Provide the (x, y) coordinate of the cell's center where the given text is located.  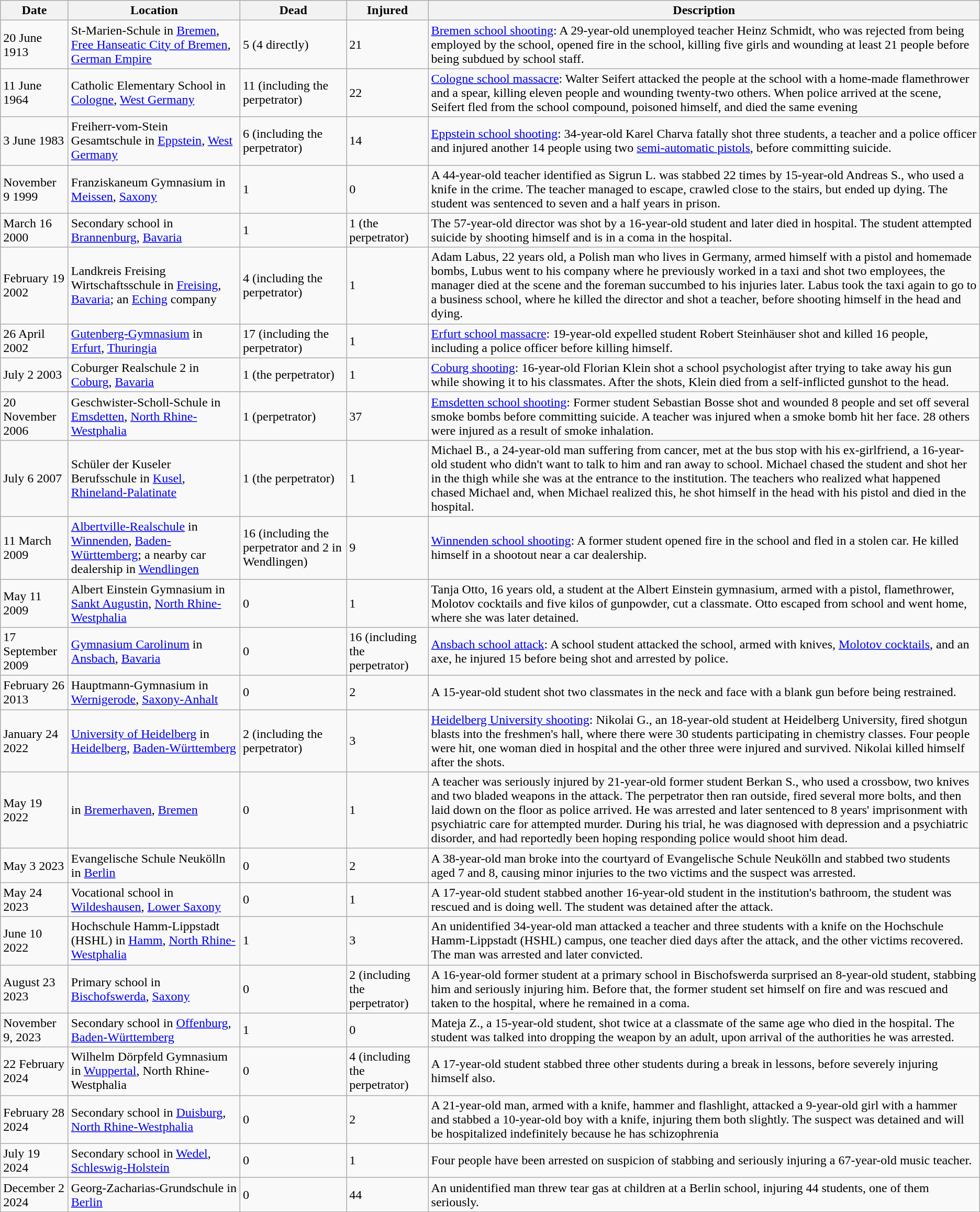
6 (including the perpetrator) (293, 141)
20 June 1913 (35, 45)
16 (including the perpetrator and 2 in Wendlingen) (293, 548)
Catholic Elementary School in Cologne, West Germany (154, 93)
Secondary school in Wedel, Schleswig-Holstein (154, 1161)
Geschwister-Scholl-Schule in Emsdetten, North Rhine-Westphalia (154, 416)
Date (35, 10)
3 June 1983 (35, 141)
May 11 2009 (35, 603)
37 (387, 416)
11 (including the perpetrator) (293, 93)
Secondary school in Duisburg, North Rhine-Westphalia (154, 1119)
January 24 2022 (35, 741)
Four people have been arrested on suspicion of stabbing and seriously injuring a 67-year-old music teacher. (704, 1161)
Gutenberg-Gymnasium in Erfurt, Thuringia (154, 340)
Erfurt school massacre: 19-year-old expelled student Robert Steinhäuser shot and killed 16 people, including a police officer before killing himself. (704, 340)
Evangelische Schule Neukölln in Berlin (154, 865)
Coburger Realschule 2 in Coburg, Bavaria (154, 375)
26 April 2002 (35, 340)
17 September 2009 (35, 652)
Georg-Zacharias-Grundschule in Berlin (154, 1194)
1 (perpetrator) (293, 416)
Secondary school in Brannenburg, Bavaria (154, 230)
November 9, 2023 (35, 1030)
November 9 1999 (35, 189)
Albertville-Realschule in Winnenden, Baden-Württemberg; a nearby car dealership in Wendlingen (154, 548)
11 March 2009 (35, 548)
May 19 2022 (35, 810)
22 February 2024 (35, 1071)
21 (387, 45)
July 6 2007 (35, 478)
June 10 2022 (35, 941)
February 19 2002 (35, 285)
in Bremerhaven, Bremen (154, 810)
December 2 2024 (35, 1194)
May 3 2023 (35, 865)
Secondary school in Offenburg, Baden-Württemberg (154, 1030)
Freiherr-vom-Stein Gesamtschule in Eppstein, West Germany (154, 141)
Injured (387, 10)
14 (387, 141)
11 June 1964 (35, 93)
August 23 2023 (35, 989)
A 17-year-old student stabbed three other students during a break in lessons, before severely injuring himself also. (704, 1071)
Schüler der Kuseler Berufsschule in Kusel, Rhineland-Palatinate (154, 478)
Franziskaneum Gymnasium in Meissen, Saxony (154, 189)
February 26 2013 (35, 692)
Primary school in Bischofswerda, Saxony (154, 989)
17 (including the perpetrator) (293, 340)
July 19 2024 (35, 1161)
Description (704, 10)
An unidentified man threw tear gas at children at a Berlin school, injuring 44 students, one of them seriously. (704, 1194)
44 (387, 1194)
22 (387, 93)
20 November 2006 (35, 416)
St-Marien-Schule in Bremen, Free Hanseatic City of Bremen, German Empire (154, 45)
March 16 2000 (35, 230)
Gymnasium Carolinum in Ansbach, Bavaria (154, 652)
July 2 2003 (35, 375)
Vocational school in Wildeshausen, Lower Saxony (154, 900)
16 (including the perpetrator) (387, 652)
Hauptmann-Gymnasium in Wernigerode, Saxony-Anhalt (154, 692)
Albert Einstein Gymnasium in Sankt Augustin, North Rhine-Westphalia (154, 603)
Dead (293, 10)
University of Heidelberg in Heidelberg, Baden-Württemberg (154, 741)
Hochschule Hamm-Lippstadt (HSHL) in Hamm, North Rhine-Westphalia (154, 941)
Location (154, 10)
Wilhelm Dörpfeld Gymnasium in Wuppertal, North Rhine-Westphalia (154, 1071)
9 (387, 548)
May 24 2023 (35, 900)
A 15-year-old student shot two classmates in the neck and face with a blank gun before being restrained. (704, 692)
February 28 2024 (35, 1119)
5 (4 directly) (293, 45)
Landkreis Freising Wirtschaftsschule in Freising, Bavaria; an Eching company (154, 285)
